Provide the (x, y) coordinate of the cell's center where the given text is located.  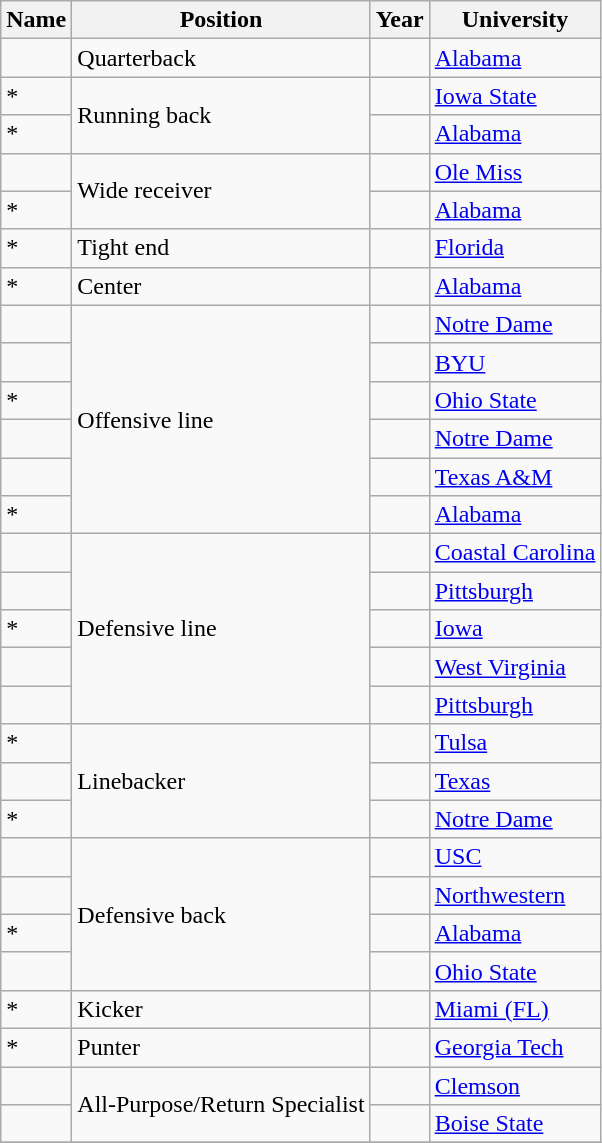
Center (221, 286)
Name (36, 20)
Ole Miss (515, 172)
West Virginia (515, 667)
Miami (FL) (515, 1009)
USC (515, 857)
Clemson (515, 1085)
Offensive line (221, 419)
Defensive line (221, 629)
Iowa (515, 629)
Linebacker (221, 781)
Tulsa (515, 743)
Wide receiver (221, 191)
All-Purpose/Return Specialist (221, 1104)
BYU (515, 362)
Tight end (221, 248)
Iowa State (515, 96)
Year (400, 20)
Defensive back (221, 914)
Boise State (515, 1124)
Texas (515, 781)
Quarterback (221, 58)
Northwestern (515, 895)
Kicker (221, 1009)
Punter (221, 1047)
Running back (221, 115)
Coastal Carolina (515, 553)
Texas A&M (515, 477)
Position (221, 20)
Georgia Tech (515, 1047)
University (515, 20)
Florida (515, 248)
